Locate the cell with the specified text and output its (X, Y) center coordinate. 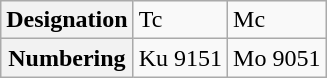
Tc (180, 20)
Ku 9151 (180, 58)
Designation (67, 20)
Mo 9051 (277, 58)
Mc (277, 20)
Numbering (67, 58)
